Return the [X, Y] coordinate for the center point of the cell that contains the specified text.  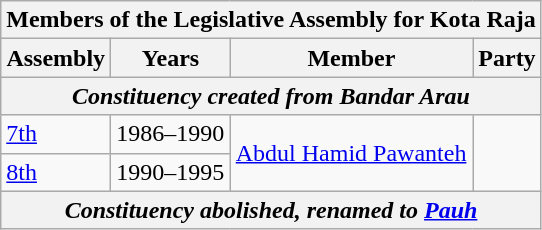
Years [170, 58]
Member [351, 58]
1990–1995 [170, 172]
Abdul Hamid Pawanteh [351, 153]
Party [508, 58]
8th [56, 172]
Constituency abolished, renamed to Pauh [272, 210]
7th [56, 134]
Assembly [56, 58]
1986–1990 [170, 134]
Members of the Legislative Assembly for Kota Raja [272, 20]
Constituency created from Bandar Arau [272, 96]
